Search for the cell housing the specified text and yield its [X, Y] center coordinate. 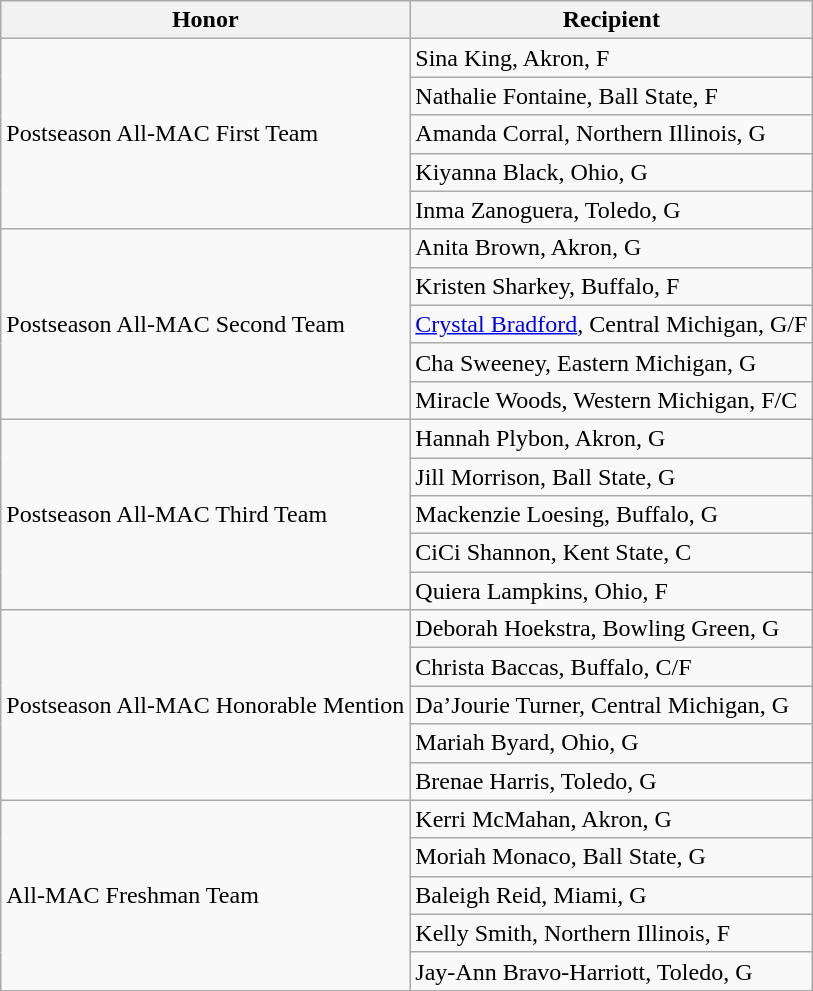
Anita Brown, Akron, G [612, 248]
Miracle Woods, Western Michigan, F/C [612, 400]
Recipient [612, 20]
Cha Sweeney, Eastern Michigan, G [612, 362]
Sina King, Akron, F [612, 58]
Honor [206, 20]
CiCi Shannon, Kent State, C [612, 553]
Brenae Harris, Toledo, G [612, 781]
Baleigh Reid, Miami, G [612, 895]
Inma Zanoguera, Toledo, G [612, 210]
Amanda Corral, Northern Illinois, G [612, 134]
Quiera Lampkins, Ohio, F [612, 591]
Postseason All-MAC Second Team [206, 324]
Kelly Smith, Northern Illinois, F [612, 933]
Jill Morrison, Ball State, G [612, 477]
Hannah Plybon, Akron, G [612, 438]
Mackenzie Loesing, Buffalo, G [612, 515]
Mariah Byard, Ohio, G [612, 743]
Kerri McMahan, Akron, G [612, 819]
Postseason All-MAC Honorable Mention [206, 705]
Kiyanna Black, Ohio, G [612, 172]
All-MAC Freshman Team [206, 895]
Jay-Ann Bravo-Harriott, Toledo, G [612, 971]
Christa Baccas, Buffalo, C/F [612, 667]
Moriah Monaco, Ball State, G [612, 857]
Nathalie Fontaine, Ball State, F [612, 96]
Postseason All-MAC Third Team [206, 514]
Da’Jourie Turner, Central Michigan, G [612, 705]
Kristen Sharkey, Buffalo, F [612, 286]
Deborah Hoekstra, Bowling Green, G [612, 629]
Crystal Bradford, Central Michigan, G/F [612, 324]
Postseason All-MAC First Team [206, 134]
